Return (x, y) of the center of cell containing provided text 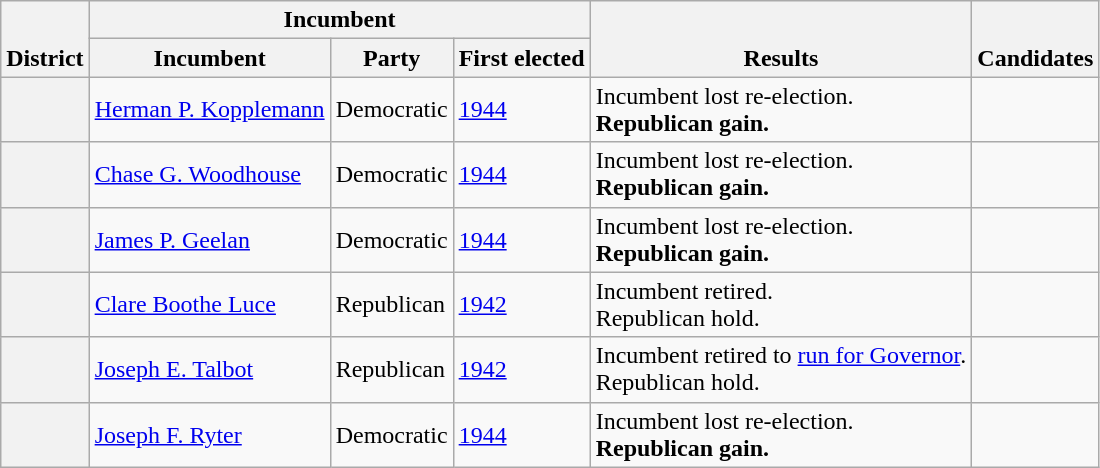
Clare Boothe Luce (210, 304)
Party (392, 58)
James P. Geelan (210, 240)
Results (781, 39)
Chase G. Woodhouse (210, 174)
Candidates (1036, 39)
Incumbent retired to run for Governor.Republican hold. (781, 370)
First elected (522, 58)
Incumbent retired.Republican hold. (781, 304)
Herman P. Kopplemann (210, 110)
Joseph E. Talbot (210, 370)
District (45, 39)
Joseph F. Ryter (210, 434)
